Detect which cell encompasses the target text, then output its (x, y) center coordinate. 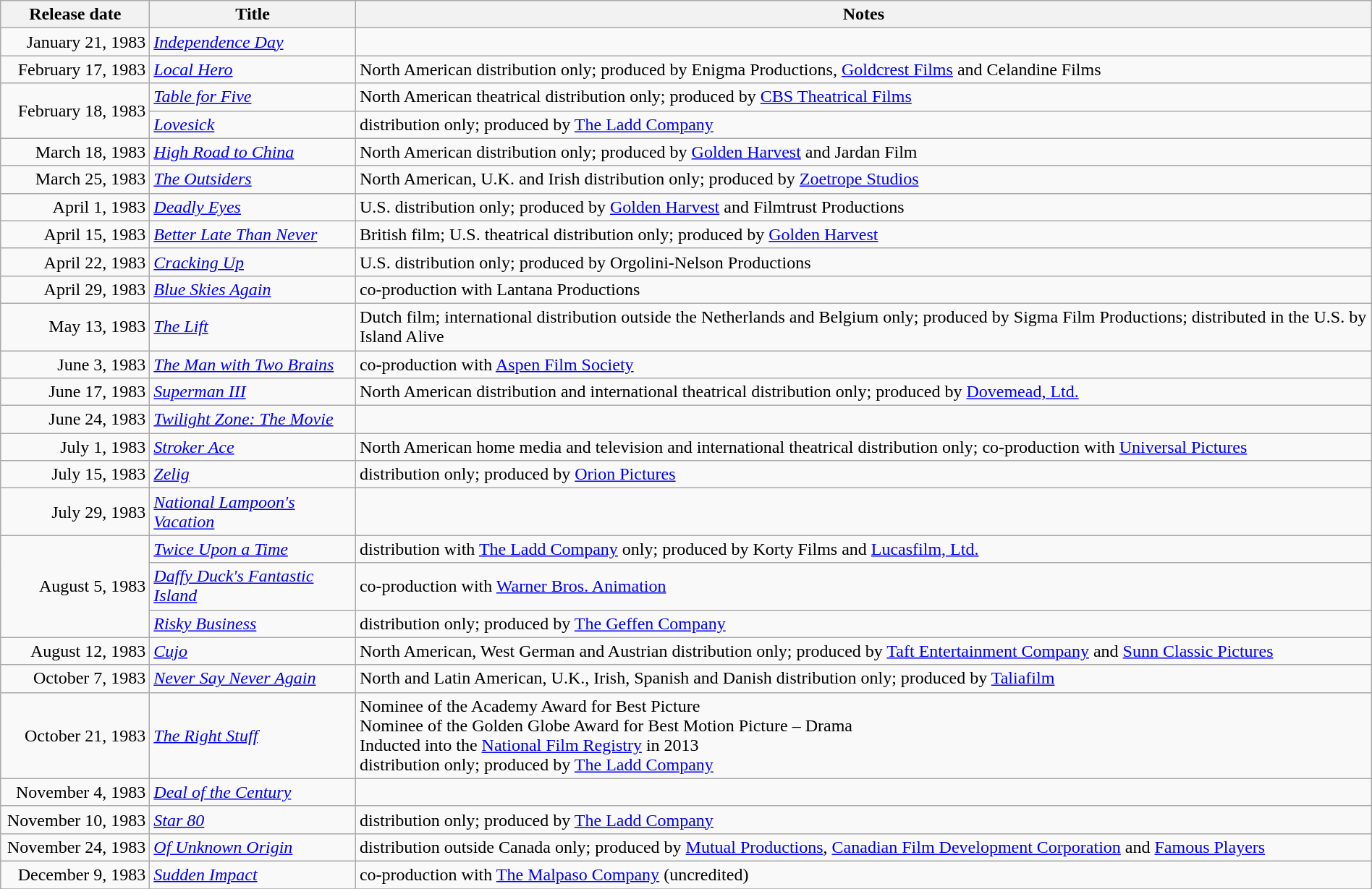
December 9, 1983 (75, 875)
November 24, 1983 (75, 847)
U.S. distribution only; produced by Orgolini-Nelson Productions (863, 262)
British film; U.S. theatrical distribution only; produced by Golden Harvest (863, 234)
distribution outside Canada only; produced by Mutual Productions, Canadian Film Development Corporation and Famous Players (863, 847)
July 15, 1983 (75, 475)
co-production with Lantana Productions (863, 289)
April 1, 1983 (75, 207)
Twice Upon a Time (253, 549)
North American distribution and international theatrical distribution only; produced by Dovemead, Ltd. (863, 392)
distribution with The Ladd Company only; produced by Korty Films and Lucasfilm, Ltd. (863, 549)
North American home media and television and international theatrical distribution only; co-production with Universal Pictures (863, 447)
Cracking Up (253, 262)
Of Unknown Origin (253, 847)
Daffy Duck's Fantastic Island (253, 586)
Local Hero (253, 69)
Independence Day (253, 42)
The Man with Two Brains (253, 364)
North American distribution only; produced by Golden Harvest and Jardan Film (863, 152)
May 13, 1983 (75, 327)
The Right Stuff (253, 735)
October 7, 1983 (75, 679)
Deadly Eyes (253, 207)
July 29, 1983 (75, 512)
August 5, 1983 (75, 586)
High Road to China (253, 152)
Better Late Than Never (253, 234)
April 15, 1983 (75, 234)
November 10, 1983 (75, 820)
October 21, 1983 (75, 735)
Stroker Ace (253, 447)
March 18, 1983 (75, 152)
Title (253, 14)
Blue Skies Again (253, 289)
June 3, 1983 (75, 364)
U.S. distribution only; produced by Golden Harvest and Filmtrust Productions (863, 207)
November 4, 1983 (75, 792)
distribution only; produced by The Geffen Company (863, 624)
January 21, 1983 (75, 42)
July 1, 1983 (75, 447)
Cujo (253, 651)
North and Latin American, U.K., Irish, Spanish and Danish distribution only; produced by Taliafilm (863, 679)
April 22, 1983 (75, 262)
April 29, 1983 (75, 289)
North American, West German and Austrian distribution only; produced by Taft Entertainment Company and Sunn Classic Pictures (863, 651)
North American distribution only; produced by Enigma Productions, Goldcrest Films and Celandine Films (863, 69)
Superman III (253, 392)
The Outsiders (253, 179)
Deal of the Century (253, 792)
co-production with Aspen Film Society (863, 364)
North American, U.K. and Irish distribution only; produced by Zoetrope Studios (863, 179)
Star 80 (253, 820)
The Lift (253, 327)
March 25, 1983 (75, 179)
June 17, 1983 (75, 392)
Notes (863, 14)
Release date (75, 14)
National Lampoon's Vacation (253, 512)
Zelig (253, 475)
Lovesick (253, 124)
August 12, 1983 (75, 651)
February 17, 1983 (75, 69)
distribution only; produced by Orion Pictures (863, 475)
Table for Five (253, 97)
co-production with Warner Bros. Animation (863, 586)
Sudden Impact (253, 875)
co-production with The Malpaso Company (uncredited) (863, 875)
February 18, 1983 (75, 111)
Risky Business (253, 624)
June 24, 1983 (75, 420)
Twilight Zone: The Movie (253, 420)
Never Say Never Again (253, 679)
North American theatrical distribution only; produced by CBS Theatrical Films (863, 97)
